Return the [X, Y] coordinate for the center point of the cell that contains the specified text.  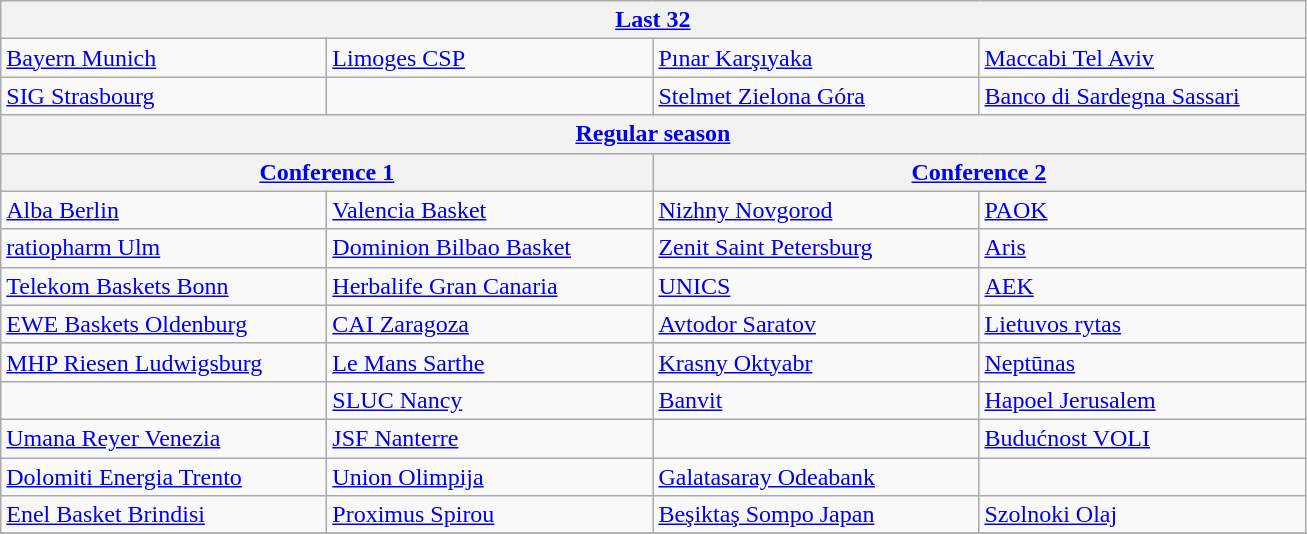
Pınar Karşıyaka [816, 58]
Alba Berlin [164, 210]
CAI Zaragoza [490, 324]
Lietuvos rytas [1142, 324]
Stelmet Zielona Góra [816, 96]
Dolomiti Energia Trento [164, 477]
PAOK [1142, 210]
Limoges CSP [490, 58]
Union Olimpija [490, 477]
Enel Basket Brindisi [164, 515]
EWE Baskets Oldenburg [164, 324]
Banco di Sardegna Sassari [1142, 96]
JSF Nanterre [490, 438]
Maccabi Tel Aviv [1142, 58]
Galatasaray Odeabank [816, 477]
ratiopharm Ulm [164, 248]
Szolnoki Olaj [1142, 515]
Neptūnas [1142, 362]
Aris [1142, 248]
Hapoel Jerusalem [1142, 400]
Bayern Munich [164, 58]
Dominion Bilbao Basket [490, 248]
Krasny Oktyabr [816, 362]
Herbalife Gran Canaria [490, 286]
MHP Riesen Ludwigsburg [164, 362]
Nizhny Novgorod [816, 210]
Conference 1 [327, 172]
Telekom Baskets Bonn [164, 286]
Zenit Saint Petersburg [816, 248]
Umana Reyer Venezia [164, 438]
Avtodor Saratov [816, 324]
Regular season [653, 134]
Budućnost VOLI [1142, 438]
Conference 2 [979, 172]
SIG Strasbourg [164, 96]
Beşiktaş Sompo Japan [816, 515]
Last 32 [653, 20]
SLUC Nancy [490, 400]
UNICS [816, 286]
AEK [1142, 286]
Le Mans Sarthe [490, 362]
Banvit [816, 400]
Valencia Basket [490, 210]
Proximus Spirou [490, 515]
